Find where the given text appears and provide that cell's center as (X, Y) coordinate. 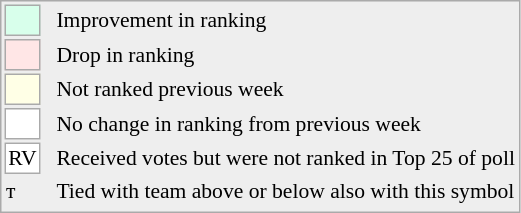
Drop in ranking (286, 55)
т (22, 191)
Received votes but were not ranked in Top 25 of poll (286, 158)
No change in ranking from previous week (286, 124)
Not ranked previous week (286, 90)
RV (22, 158)
Tied with team above or below also with this symbol (286, 191)
Improvement in ranking (286, 20)
